Scan for the cell matching the given text and deliver its (X, Y) coordinate at center. 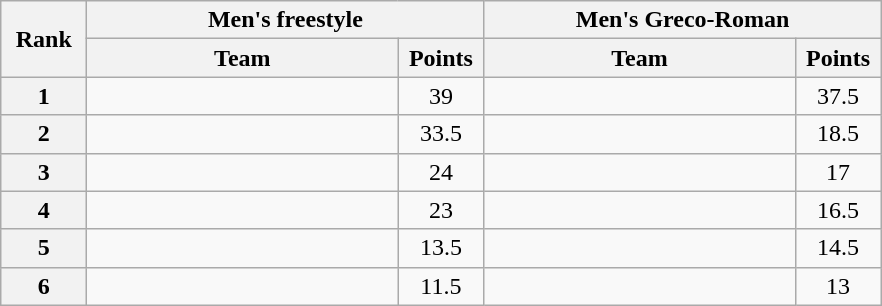
4 (44, 210)
14.5 (838, 248)
Men's freestyle (286, 20)
13.5 (441, 248)
5 (44, 248)
23 (441, 210)
13 (838, 286)
11.5 (441, 286)
17 (838, 172)
16.5 (838, 210)
24 (441, 172)
18.5 (838, 134)
6 (44, 286)
3 (44, 172)
1 (44, 96)
2 (44, 134)
39 (441, 96)
33.5 (441, 134)
Men's Greco-Roman (682, 20)
Rank (44, 39)
37.5 (838, 96)
